Identify which cell holds the provided text, then report its (X, Y) central coordinate. 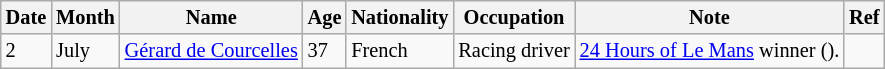
Month (86, 17)
French (400, 51)
Note (710, 17)
Ref (864, 17)
2 (26, 51)
Date (26, 17)
Racing driver (514, 51)
Gérard de Courcelles (212, 51)
Age (325, 17)
24 Hours of Le Mans winner (). (710, 51)
Name (212, 17)
Occupation (514, 17)
Nationality (400, 17)
July (86, 51)
37 (325, 51)
